Determine the [x, y] coordinate at the center of the cell enclosing the given text.  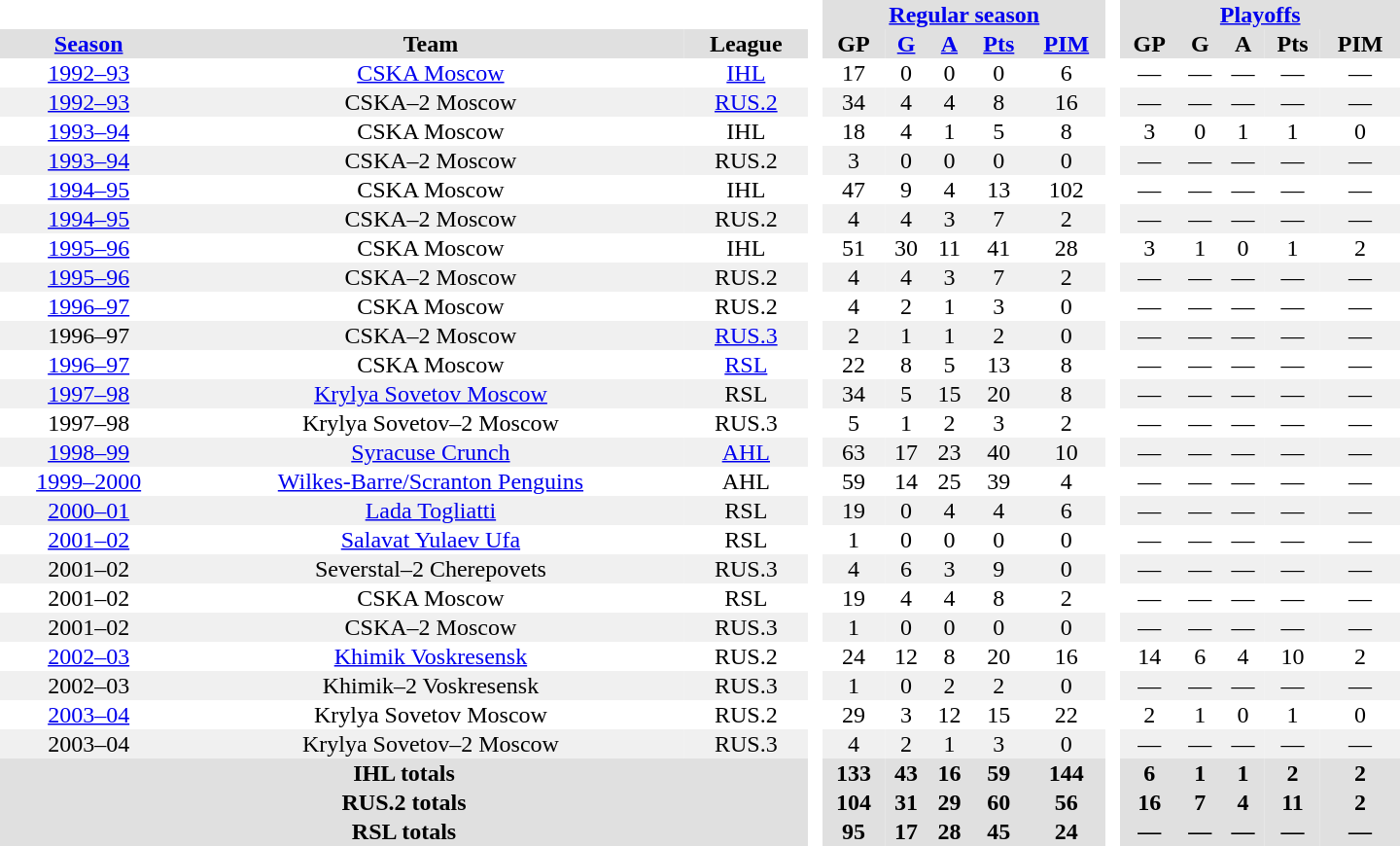
133 [854, 773]
63 [854, 452]
Khimik Voskresensk [430, 656]
31 [906, 802]
60 [999, 802]
RSL totals [404, 831]
Severstal–2 Cherepovets [430, 569]
23 [949, 452]
144 [1067, 773]
Regular season [964, 15]
Khimik–2 Voskresensk [430, 686]
Wilkes-Barre/Scranton Penguins [430, 481]
Salavat Yulaev Ufa [430, 540]
18 [854, 131]
43 [906, 773]
47 [854, 190]
2000–01 [88, 511]
40 [999, 452]
104 [854, 802]
25 [949, 481]
45 [999, 831]
Lada Togliatti [430, 511]
IHL totals [404, 773]
56 [1067, 802]
1999–2000 [88, 481]
Team [430, 44]
39 [999, 481]
League [747, 44]
95 [854, 831]
Syracuse Crunch [430, 452]
1998–99 [88, 452]
51 [854, 248]
102 [1067, 190]
41 [999, 248]
Playoffs [1260, 15]
Season [88, 44]
RUS.2 totals [404, 802]
30 [906, 248]
